From the cell containing the given text, extract its center point as (X, Y) coordinate. 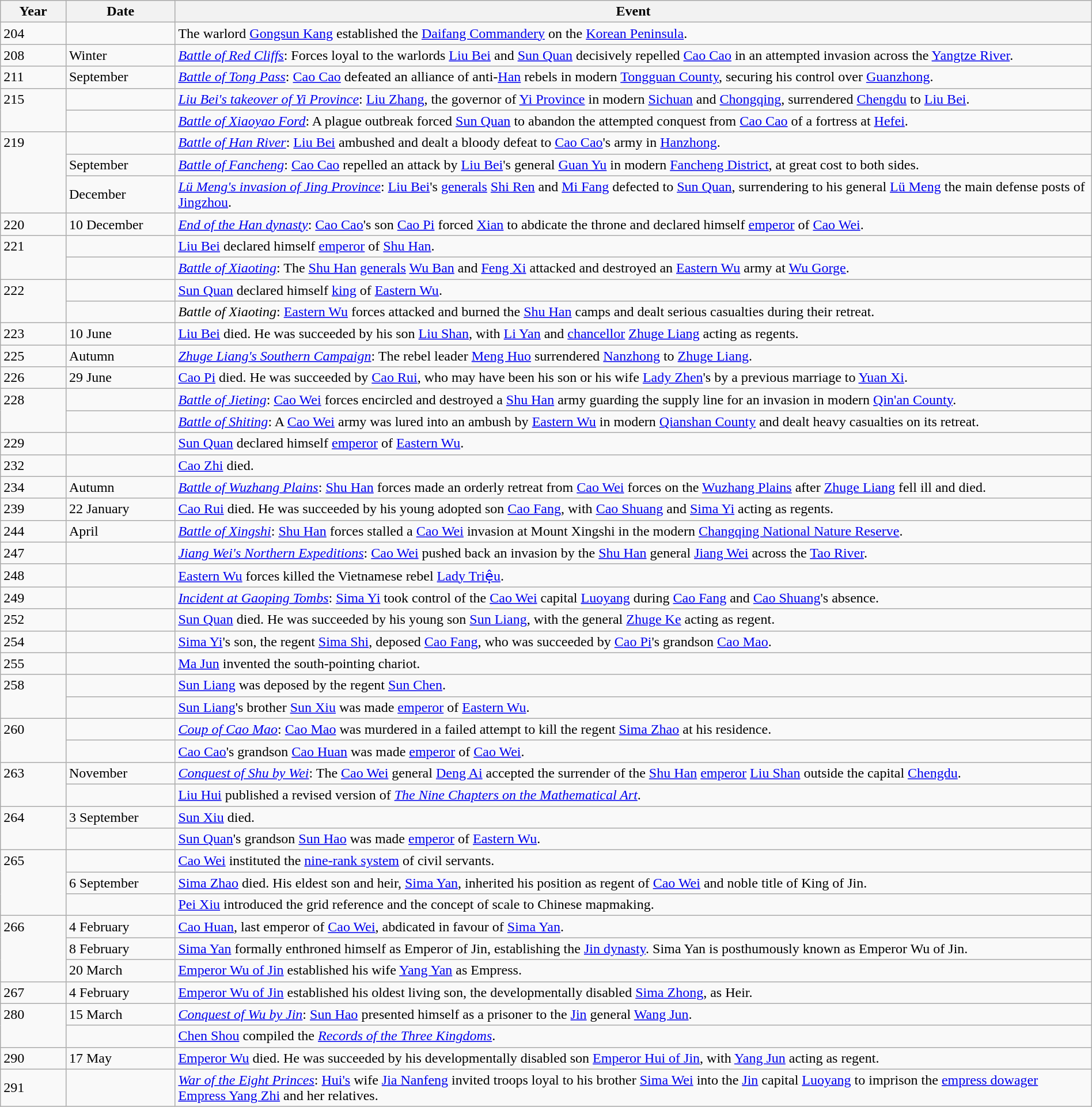
Liu Bei's takeover of Yi Province: Liu Zhang, the governor of Yi Province in modern Sichuan and Chongqing, surrendered Chengdu to Liu Bei. (634, 99)
225 (33, 356)
November (120, 773)
Battle of Tong Pass: Cao Cao defeated an alliance of anti-Han rebels in modern Tongguan County, securing his control over Guanzhong. (634, 77)
Pei Xiu introduced the grid reference and the concept of scale to Chinese mapmaking. (634, 905)
December (120, 195)
Battle of Xingshi: Shu Han forces stalled a Cao Wei invasion at Mount Xingshi in the modern Changqing National Nature Reserve. (634, 531)
228 (33, 411)
Sima Zhao died. His eldest son and heir, Sima Yan, inherited his position as regent of Cao Wei and noble title of King of Jin. (634, 883)
15 March (120, 1014)
232 (33, 465)
6 September (120, 883)
247 (33, 553)
Conquest of Wu by Jin: Sun Hao presented himself as a prisoner to the Jin general Wang Jun. (634, 1014)
249 (33, 598)
Emperor Wu of Jin established his oldest living son, the developmentally disabled Sima Zhong, as Heir. (634, 992)
Cao Huan, last emperor of Cao Wei, abdicated in favour of Sima Yan. (634, 927)
219 (33, 173)
Cao Wei instituted the nine-rank system of civil servants. (634, 861)
Year (33, 12)
222 (33, 301)
215 (33, 110)
Conquest of Shu by Wei: The Cao Wei general Deng Ai accepted the surrender of the Shu Han emperor Liu Shan outside the capital Chengdu. (634, 773)
Sima Yi's son, the regent Sima Shi, deposed Cao Fang, who was succeeded by Cao Pi's grandson Cao Mao. (634, 642)
280 (33, 1025)
Battle of Xiaoting: Eastern Wu forces attacked and burned the Shu Han camps and dealt serious casualties during their retreat. (634, 312)
260 (33, 740)
Event (634, 12)
Battle of Shiting: A Cao Wei army was lured into an ambush by Eastern Wu in modern Qianshan County and dealt heavy casualties on its retreat. (634, 422)
Battle of Jieting: Cao Wei forces encircled and destroyed a Shu Han army guarding the supply line for an invasion in modern Qin'an County. (634, 400)
Sun Quan's grandson Sun Hao was made emperor of Eastern Wu. (634, 839)
Cao Rui died. He was succeeded by his young adopted son Cao Fang, with Cao Shuang and Sima Yi acting as regents. (634, 509)
Cao Pi died. He was succeeded by Cao Rui, who may have been his son or his wife Lady Zhen's by a previous marriage to Yuan Xi. (634, 378)
220 (33, 224)
Sun Xiu died. (634, 817)
254 (33, 642)
255 (33, 664)
Incident at Gaoping Tombs: Sima Yi took control of the Cao Wei capital Luoyang during Cao Fang and Cao Shuang's absence. (634, 598)
258 (33, 696)
Sun Liang's brother Sun Xiu was made emperor of Eastern Wu. (634, 707)
April (120, 531)
10 June (120, 334)
Battle of Han River: Liu Bei ambushed and dealt a bloody defeat to Cao Cao's army in Hanzhong. (634, 143)
266 (33, 949)
234 (33, 487)
Emperor Wu died. He was succeeded by his developmentally disabled son Emperor Hui of Jin, with Yang Jun acting as regent. (634, 1058)
252 (33, 620)
22 January (120, 509)
3 September (120, 817)
Coup of Cao Mao: Cao Mao was murdered in a failed attempt to kill the regent Sima Zhao at his residence. (634, 729)
290 (33, 1058)
Sun Quan declared himself emperor of Eastern Wu. (634, 443)
211 (33, 77)
Zhuge Liang's Southern Campaign: The rebel leader Meng Huo surrendered Nanzhong to Zhuge Liang. (634, 356)
Liu Bei declared himself emperor of Shu Han. (634, 246)
221 (33, 257)
Sun Quan died. He was succeeded by his young son Sun Liang, with the general Zhuge Ke acting as regent. (634, 620)
Liu Hui published a revised version of The Nine Chapters on the Mathematical Art. (634, 795)
239 (33, 509)
Sun Liang was deposed by the regent Sun Chen. (634, 685)
Eastern Wu forces killed the Vietnamese rebel Lady Triệu. (634, 575)
17 May (120, 1058)
229 (33, 443)
223 (33, 334)
204 (33, 33)
264 (33, 828)
Battle of Wuzhang Plains: Shu Han forces made an orderly retreat from Cao Wei forces on the Wuzhang Plains after Zhuge Liang fell ill and died. (634, 487)
Date (120, 12)
244 (33, 531)
Ma Jun invented the south-pointing chariot. (634, 664)
263 (33, 784)
10 December (120, 224)
267 (33, 992)
Jiang Wei's Northern Expeditions: Cao Wei pushed back an invasion by the Shu Han general Jiang Wei across the Tao River. (634, 553)
248 (33, 575)
Cao Cao's grandson Cao Huan was made emperor of Cao Wei. (634, 751)
End of the Han dynasty: Cao Cao's son Cao Pi forced Xian to abdicate the throne and declared himself emperor of Cao Wei. (634, 224)
Winter (120, 55)
208 (33, 55)
29 June (120, 378)
Battle of Xiaoyao Ford: A plague outbreak forced Sun Quan to abandon the attempted conquest from Cao Cao of a fortress at Hefei. (634, 121)
Liu Bei died. He was succeeded by his son Liu Shan, with Li Yan and chancellor Zhuge Liang acting as regents. (634, 334)
The warlord Gongsun Kang established the Daifang Commandery on the Korean Peninsula. (634, 33)
Battle of Xiaoting: The Shu Han generals Wu Ban and Feng Xi attacked and destroyed an Eastern Wu army at Wu Gorge. (634, 268)
Battle of Fancheng: Cao Cao repelled an attack by Liu Bei's general Guan Yu in modern Fancheng District, at great cost to both sides. (634, 165)
291 (33, 1087)
20 March (120, 970)
Emperor Wu of Jin established his wife Yang Yan as Empress. (634, 970)
226 (33, 378)
265 (33, 883)
Chen Shou compiled the Records of the Three Kingdoms. (634, 1036)
Cao Zhi died. (634, 465)
Sun Quan declared himself king of Eastern Wu. (634, 290)
Sima Yan formally enthroned himself as Emperor of Jin, establishing the Jin dynasty. Sima Yan is posthumously known as Emperor Wu of Jin. (634, 949)
8 February (120, 949)
